Provide the (x, y) coordinate of the cell's center where the given text is located.  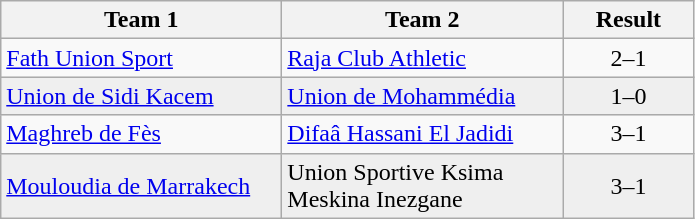
Raja Club Athletic (422, 58)
Fath Union Sport (142, 58)
Result (628, 20)
2–1 (628, 58)
Union de Sidi Kacem (142, 96)
Difaâ Hassani El Jadidi (422, 134)
Maghreb de Fès (142, 134)
Union Sportive Ksima Meskina Inezgane (422, 186)
Union de Mohammédia (422, 96)
Mouloudia de Marrakech (142, 186)
Team 1 (142, 20)
1–0 (628, 96)
Team 2 (422, 20)
